Output the (X, Y) coordinate of the center of the cell containing the given text.  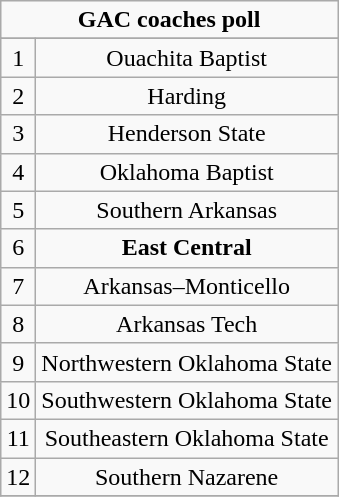
7 (18, 286)
East Central (187, 248)
12 (18, 477)
Oklahoma Baptist (187, 172)
5 (18, 210)
Ouachita Baptist (187, 58)
2 (18, 96)
9 (18, 362)
Southwestern Oklahoma State (187, 400)
Southern Nazarene (187, 477)
Arkansas–Monticello (187, 286)
Henderson State (187, 134)
4 (18, 172)
11 (18, 438)
Southeastern Oklahoma State (187, 438)
8 (18, 324)
6 (18, 248)
GAC coaches poll (170, 20)
Arkansas Tech (187, 324)
10 (18, 400)
Harding (187, 96)
Northwestern Oklahoma State (187, 362)
3 (18, 134)
Southern Arkansas (187, 210)
1 (18, 58)
